Return (X, Y) of the center of cell containing provided text 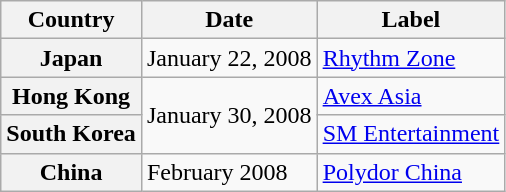
South Korea (72, 134)
Avex Asia (411, 96)
Hong Kong (72, 96)
Japan (72, 58)
Date (229, 20)
Polydor China (411, 172)
January 30, 2008 (229, 115)
February 2008 (229, 172)
Rhythm Zone (411, 58)
China (72, 172)
SM Entertainment (411, 134)
Label (411, 20)
January 22, 2008 (229, 58)
Country (72, 20)
